From the cell containing the given text, extract its center point as [X, Y] coordinate. 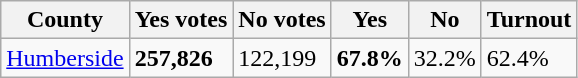
32.2% [444, 58]
Yes [370, 20]
62.4% [529, 58]
No votes [282, 20]
Humberside [65, 58]
County [65, 20]
122,199 [282, 58]
Yes votes [181, 20]
No [444, 20]
Turnout [529, 20]
257,826 [181, 58]
67.8% [370, 58]
